Return the (X, Y) coordinate for the center point of the cell that contains the specified text.  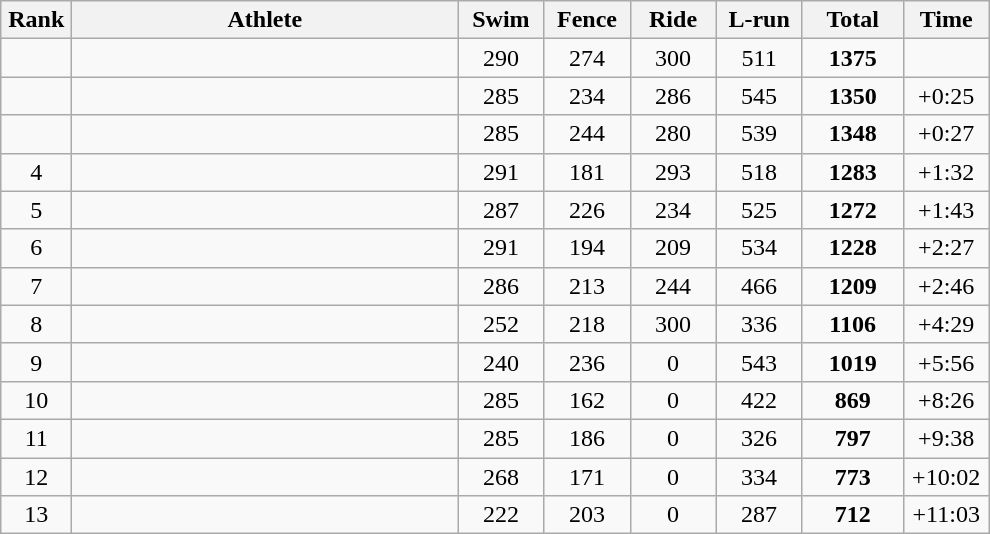
+4:29 (946, 324)
1228 (852, 248)
6 (36, 248)
+10:02 (946, 477)
545 (759, 96)
293 (673, 172)
8 (36, 324)
213 (587, 286)
Ride (673, 20)
1348 (852, 134)
203 (587, 515)
162 (587, 400)
326 (759, 438)
525 (759, 210)
7 (36, 286)
280 (673, 134)
1375 (852, 58)
171 (587, 477)
236 (587, 362)
511 (759, 58)
336 (759, 324)
5 (36, 210)
+11:03 (946, 515)
518 (759, 172)
+0:25 (946, 96)
Athlete (265, 20)
+1:32 (946, 172)
534 (759, 248)
209 (673, 248)
869 (852, 400)
268 (501, 477)
773 (852, 477)
252 (501, 324)
+1:43 (946, 210)
1106 (852, 324)
L-run (759, 20)
194 (587, 248)
543 (759, 362)
Fence (587, 20)
11 (36, 438)
10 (36, 400)
+5:56 (946, 362)
Rank (36, 20)
+2:27 (946, 248)
+0:27 (946, 134)
1350 (852, 96)
240 (501, 362)
1283 (852, 172)
466 (759, 286)
Swim (501, 20)
1019 (852, 362)
539 (759, 134)
226 (587, 210)
222 (501, 515)
334 (759, 477)
712 (852, 515)
13 (36, 515)
274 (587, 58)
Total (852, 20)
+2:46 (946, 286)
12 (36, 477)
422 (759, 400)
9 (36, 362)
290 (501, 58)
+9:38 (946, 438)
+8:26 (946, 400)
181 (587, 172)
4 (36, 172)
1209 (852, 286)
1272 (852, 210)
218 (587, 324)
Time (946, 20)
797 (852, 438)
186 (587, 438)
